Scan for the cell matching the given text and deliver its [X, Y] coordinate at center. 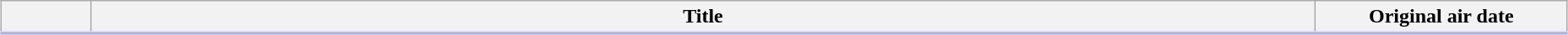
Original air date [1441, 17]
Title [703, 17]
